Find where the given text appears and provide that cell's center as [x, y] coordinate. 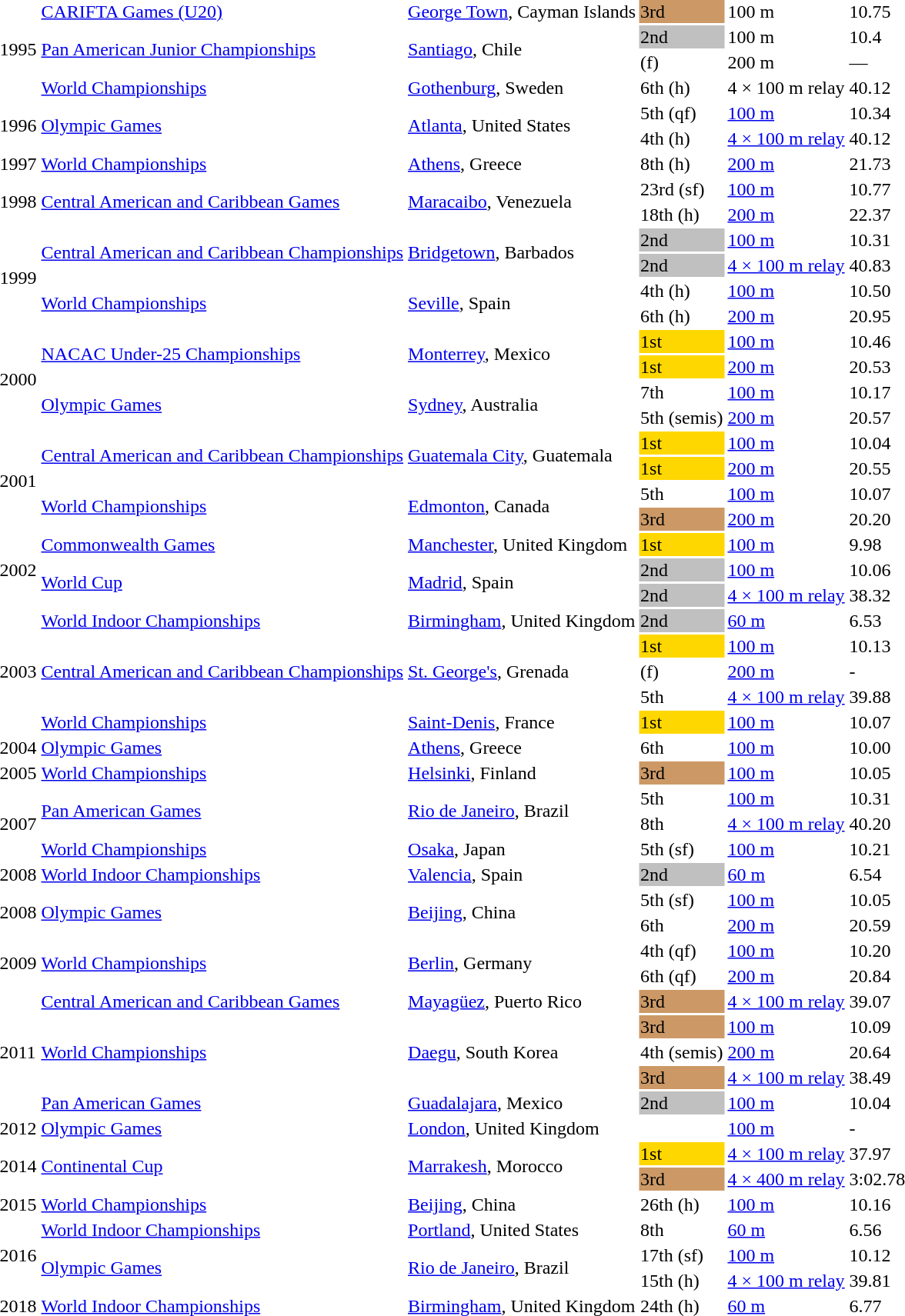
Bridgetown, Barbados [522, 252]
Marrakesh, Morocco [522, 1166]
Berlin, Germany [522, 963]
St. George's, Grenada [522, 671]
Atlanta, United States [522, 126]
George Town, Cayman Islands [522, 12]
Sydney, Australia [522, 405]
Portland, United States [522, 1230]
Daegu, South Korea [522, 1052]
8th (h) [682, 164]
Edmonton, Canada [522, 506]
Guatemala City, Guatemala [522, 455]
Guadalajara, Mexico [522, 1103]
Saint-Denis, France [522, 722]
Osaka, Japan [522, 849]
7th [682, 392]
Mayagüez, Puerto Rico [522, 1001]
4th (semis) [682, 1052]
6th (qf) [682, 976]
26th (h) [682, 1204]
Manchester, United Kingdom [522, 545]
Gothenburg, Sweden [522, 88]
5th (qf) [682, 113]
17th (sf) [682, 1255]
Santiago, Chile [522, 49]
15th (h) [682, 1281]
Helsinki, Finland [522, 773]
Madrid, Spain [522, 583]
NACAC Under-25 Championships [222, 354]
London, United Kingdom [522, 1128]
Maracaibo, Venezuela [522, 202]
Monterrey, Mexico [522, 354]
Continental Cup [222, 1166]
18th (h) [682, 215]
5th (semis) [682, 418]
23rd (sf) [682, 189]
Seville, Spain [522, 303]
4 × 400 m relay [786, 1179]
Birmingham, United Kingdom [522, 621]
World Cup [222, 583]
Valencia, Spain [522, 875]
CARIFTA Games (U20) [222, 12]
Commonwealth Games [222, 545]
4th (qf) [682, 951]
Pan American Junior Championships [222, 49]
